From the cell containing the given text, extract its center point as [X, Y] coordinate. 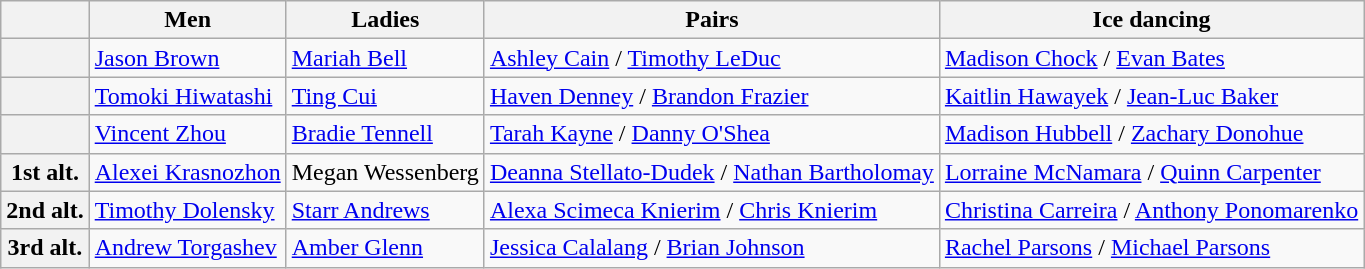
Men [188, 20]
Timothy Dolensky [188, 210]
Haven Denney / Brandon Frazier [712, 96]
Ladies [385, 20]
Ting Cui [385, 96]
3rd alt. [45, 248]
Alexa Scimeca Knierim / Chris Knierim [712, 210]
Bradie Tennell [385, 134]
2nd alt. [45, 210]
Starr Andrews [385, 210]
Ice dancing [1151, 20]
Alexei Krasnozhon [188, 172]
Madison Chock / Evan Bates [1151, 58]
1st alt. [45, 172]
Tarah Kayne / Danny O'Shea [712, 134]
Amber Glenn [385, 248]
Megan Wessenberg [385, 172]
Madison Hubbell / Zachary Donohue [1151, 134]
Lorraine McNamara / Quinn Carpenter [1151, 172]
Jessica Calalang / Brian Johnson [712, 248]
Pairs [712, 20]
Jason Brown [188, 58]
Tomoki Hiwatashi [188, 96]
Vincent Zhou [188, 134]
Rachel Parsons / Michael Parsons [1151, 248]
Kaitlin Hawayek / Jean-Luc Baker [1151, 96]
Andrew Torgashev [188, 248]
Ashley Cain / Timothy LeDuc [712, 58]
Deanna Stellato-Dudek / Nathan Bartholomay [712, 172]
Christina Carreira / Anthony Ponomarenko [1151, 210]
Mariah Bell [385, 58]
